Capture the cell that displays the provided text and extract its [X, Y] central coordinate. 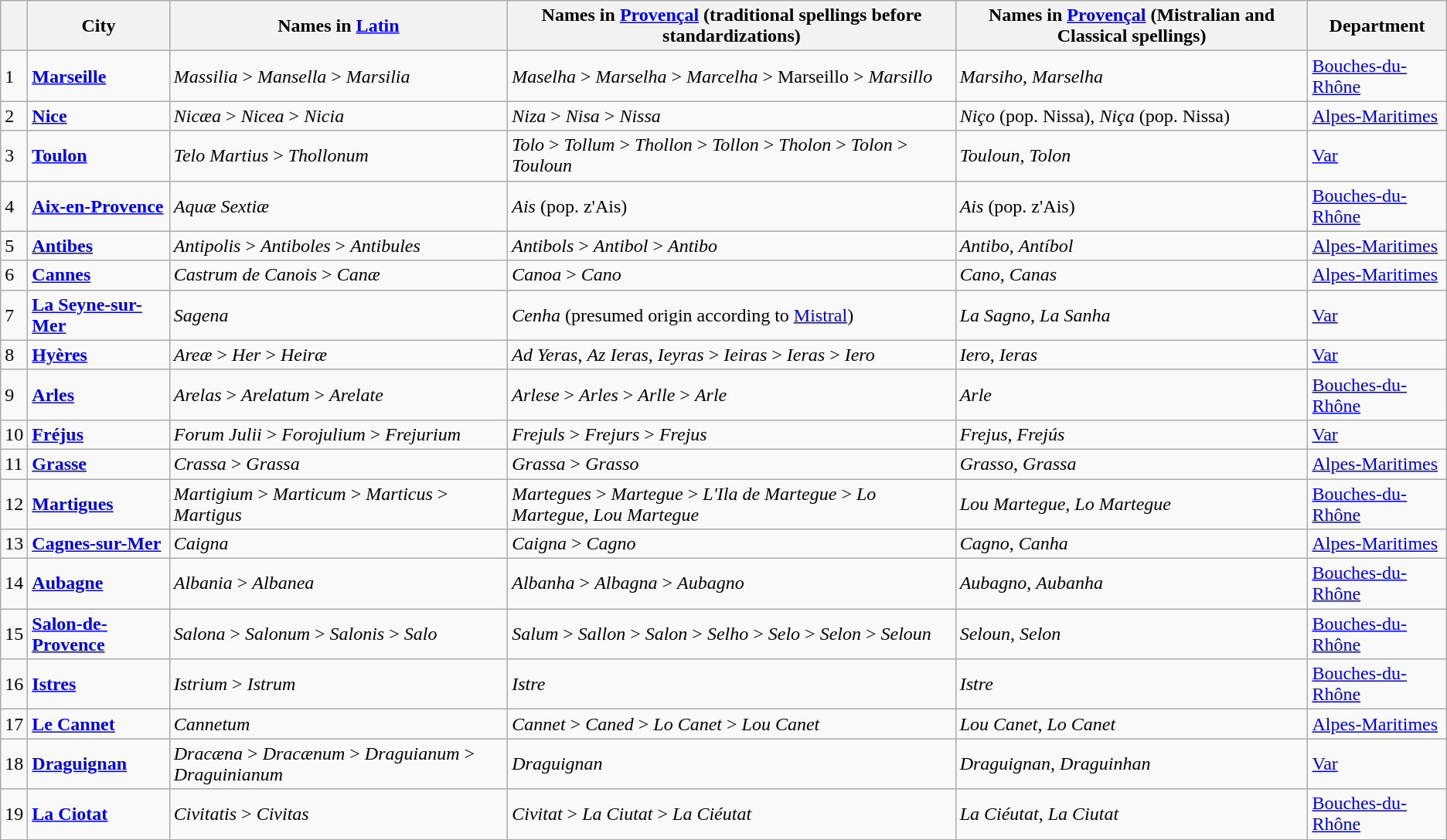
19 [14, 814]
Cannes [99, 275]
Cannet > Caned > Lo Canet > Lou Canet [731, 724]
Salon-de-Provence [99, 634]
Martigium > Marticum > Marticus > Martigus [339, 504]
Aix-en-Provence [99, 206]
Civitat > La Ciutat > La Ciéutat [731, 814]
Massilia > Mansella > Marsilia [339, 76]
Seloun, Selon [1132, 634]
Hyères [99, 355]
8 [14, 355]
Albanha > Albagna > Aubagno [731, 584]
12 [14, 504]
Cenha (presumed origin according to Mistral) [731, 315]
Forum Julii > Forojulium > Frejurium [339, 434]
9 [14, 394]
Department [1377, 26]
Cannetum [339, 724]
La Ciéutat, La Ciutat [1132, 814]
Civitatis > Civitas [339, 814]
La Sagno, La Sanha [1132, 315]
Aquæ Sextiæ [339, 206]
Niço (pop. Nissa), Niça (pop. Nissa) [1132, 116]
Nice [99, 116]
Aubagne [99, 584]
Touloun, Tolon [1132, 156]
La Ciotat [99, 814]
Draguignan, Draguinhan [1132, 763]
2 [14, 116]
Dracæna > Dracænum > Draguianum > Draguinianum [339, 763]
Antibes [99, 246]
Cagno, Canha [1132, 544]
Caigna [339, 544]
Frejus, Frejús [1132, 434]
17 [14, 724]
Ad Yeras, Az Ieras, Ieyras > Ieiras > Ieras > Iero [731, 355]
6 [14, 275]
Arles [99, 394]
Albania > Albanea [339, 584]
Cano, Canas [1132, 275]
Names in Latin [339, 26]
Maselha > Marselha > Marcelha > Marseillo > Marsillo [731, 76]
Lou Canet, Lo Canet [1132, 724]
4 [14, 206]
Names in Provençal (traditional spellings before standardizations) [731, 26]
Istres [99, 685]
Antibo, Antíbol [1132, 246]
Lou Martegue, Lo Martegue [1132, 504]
Martigues [99, 504]
Tolo > Tollum > Thollon > Tollon > Tholon > Tolon > Touloun [731, 156]
Castrum de Canois > Canæ [339, 275]
Salona > Salonum > Salonis > Salo [339, 634]
3 [14, 156]
Sagena [339, 315]
Grassa > Grasso [731, 464]
11 [14, 464]
15 [14, 634]
Caigna > Cagno [731, 544]
Istrium > Istrum [339, 685]
Areæ > Her > Heiræ [339, 355]
16 [14, 685]
Arlese > Arles > Arlle > Arle [731, 394]
Salum > Sallon > Salon > Selho > Selo > Selon > Seloun [731, 634]
Toulon [99, 156]
10 [14, 434]
1 [14, 76]
18 [14, 763]
City [99, 26]
Names in Provençal (Mistralian and Classical spellings) [1132, 26]
Le Cannet [99, 724]
Marseille [99, 76]
Martegues > Martegue > L'Ila de Martegue > Lo Martegue, Lou Martegue [731, 504]
Frejuls > Frejurs > Frejus [731, 434]
7 [14, 315]
Antipolis > Antiboles > Antibules [339, 246]
13 [14, 544]
5 [14, 246]
Fréjus [99, 434]
Iero, Ieras [1132, 355]
Marsiho, Marselha [1132, 76]
Arelas > Arelatum > Arelate [339, 394]
Canoa > Cano [731, 275]
Antibols > Antibol > Antibo [731, 246]
Aubagno, Aubanha [1132, 584]
Grasse [99, 464]
Telo Martius > Thollonum [339, 156]
Cagnes-sur-Mer [99, 544]
14 [14, 584]
Nicæa > Nicea > Nicia [339, 116]
Crassa > Grassa [339, 464]
Niza > Nisa > Nissa [731, 116]
Arle [1132, 394]
La Seyne-sur-Mer [99, 315]
Grasso, Grassa [1132, 464]
